Identify which cell holds the provided text, then report its [x, y] central coordinate. 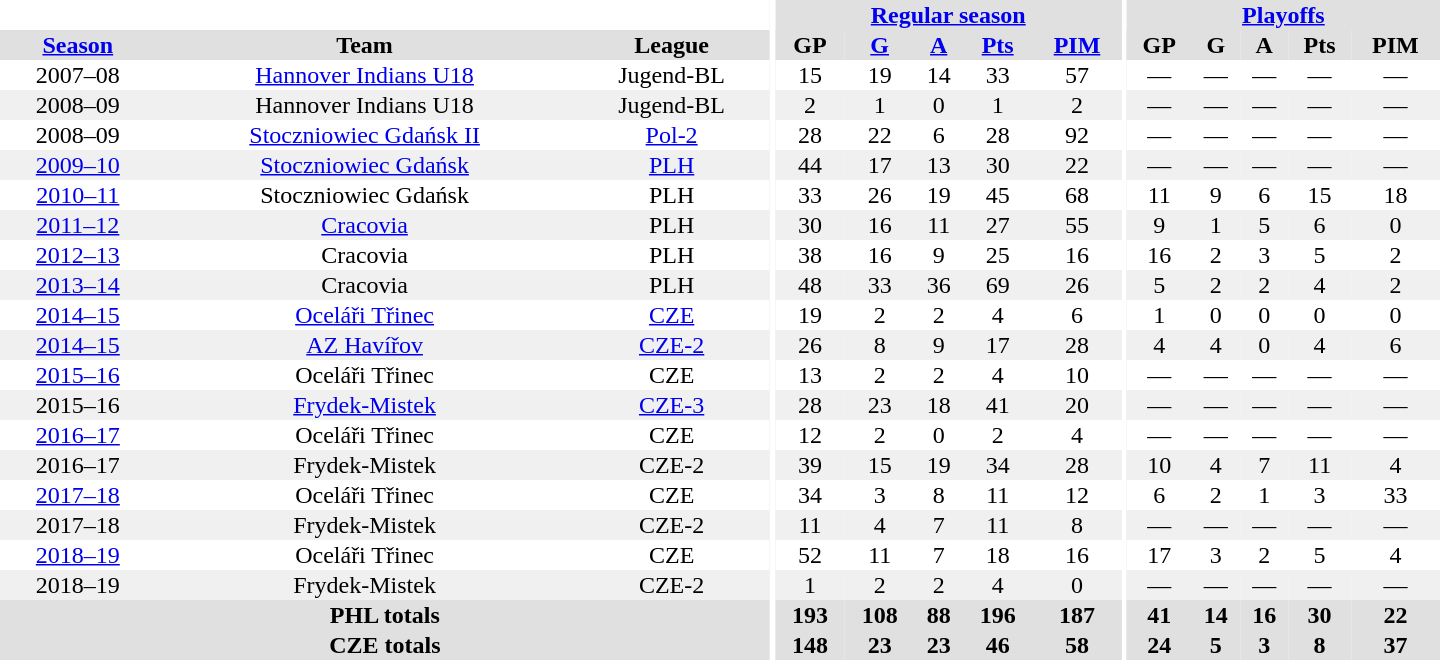
Stoczniowiec Gdańsk II [365, 135]
58 [1078, 645]
AZ Havířov [365, 345]
187 [1078, 615]
196 [998, 615]
36 [939, 285]
2013–14 [78, 285]
2007–08 [78, 75]
League [672, 45]
25 [998, 255]
108 [880, 615]
55 [1078, 225]
38 [810, 255]
148 [810, 645]
57 [1078, 75]
CZE-3 [672, 405]
88 [939, 615]
37 [1396, 645]
2011–12 [78, 225]
193 [810, 615]
CZE totals [385, 645]
45 [998, 195]
2009–10 [78, 165]
92 [1078, 135]
52 [810, 555]
PHL totals [385, 615]
24 [1160, 645]
44 [810, 165]
48 [810, 285]
2012–13 [78, 255]
27 [998, 225]
39 [810, 465]
20 [1078, 405]
Playoffs [1284, 15]
46 [998, 645]
2010–11 [78, 195]
Pol-2 [672, 135]
Regular season [948, 15]
Team [365, 45]
Season [78, 45]
69 [998, 285]
68 [1078, 195]
